Determine the (X, Y) coordinate at the center of the cell enclosing the given text.  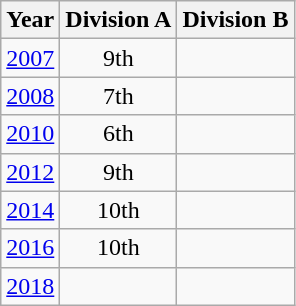
Division B (236, 20)
2014 (30, 210)
2010 (30, 134)
2008 (30, 96)
Division A (118, 20)
2018 (30, 286)
7th (118, 96)
2016 (30, 248)
Year (30, 20)
2012 (30, 172)
2007 (30, 58)
6th (118, 134)
